Return [X, Y] of the center of cell containing provided text 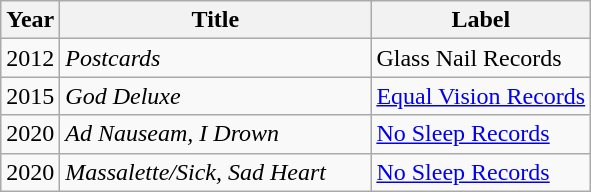
Postcards [216, 58]
Year [30, 20]
2012 [30, 58]
Title [216, 20]
Label [481, 20]
Massalette/Sick, Sad Heart [216, 172]
2015 [30, 96]
Equal Vision Records [481, 96]
Ad Nauseam, I Drown [216, 134]
God Deluxe [216, 96]
Glass Nail Records [481, 58]
